Locate the cell with the specified text and output its (X, Y) center coordinate. 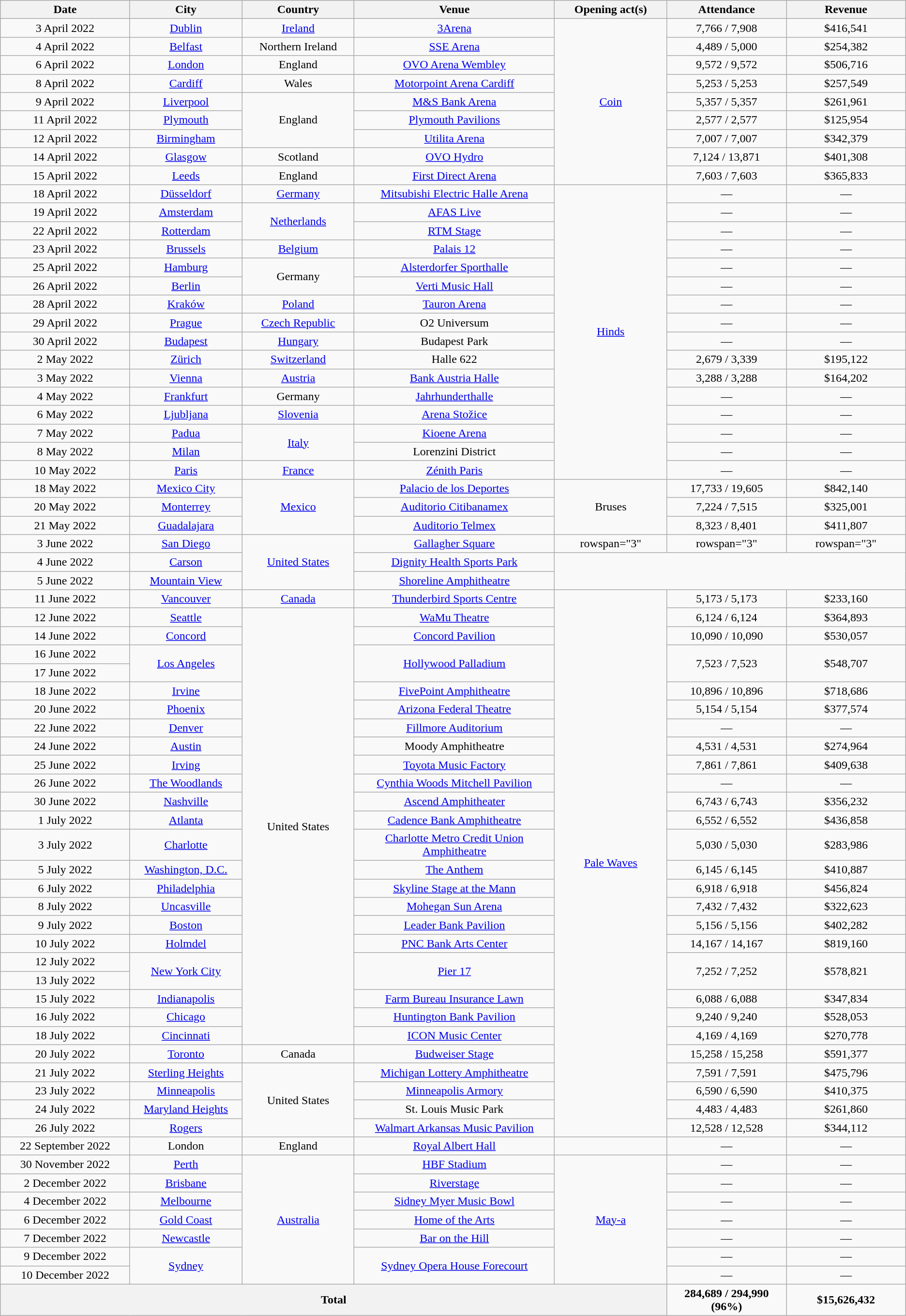
Pale Waves (611, 863)
Shoreline Amphitheatre (454, 581)
25 April 2022 (65, 268)
Ascend Amphitheater (454, 801)
Country (298, 10)
Australia (298, 1220)
4,169 / 4,169 (727, 1035)
24 July 2022 (65, 1109)
$530,057 (846, 636)
Arena Stožice (454, 415)
$356,232 (846, 801)
Gallagher Square (454, 544)
9 December 2022 (65, 1256)
18 June 2022 (65, 691)
18 July 2022 (65, 1035)
$261,860 (846, 1109)
Carson (186, 562)
6 April 2022 (65, 65)
Czech Republic (298, 323)
Rogers (186, 1128)
Cadence Bank Amphitheatre (454, 820)
Milan (186, 451)
Wales (298, 83)
Revenue (846, 10)
Bank Austria Halle (454, 378)
Minneapolis Armory (454, 1091)
$842,140 (846, 488)
$456,824 (846, 888)
28 April 2022 (65, 304)
$254,382 (846, 46)
5 July 2022 (65, 870)
7,603 / 7,603 (727, 175)
4 December 2022 (65, 1201)
Maryland Heights (186, 1109)
26 July 2022 (65, 1128)
Ireland (298, 28)
6,590 / 6,590 (727, 1091)
Palacio de los Deportes (454, 488)
8,323 / 8,401 (727, 525)
Washington, D.C. (186, 870)
11 April 2022 (65, 120)
4,483 / 4,483 (727, 1109)
$578,821 (846, 971)
$342,379 (846, 138)
6 May 2022 (65, 415)
284,689 / 294,990 (96%) (727, 1300)
4,489 / 5,000 (727, 46)
Toyota Music Factory (454, 764)
Halle 622 (454, 359)
30 June 2022 (65, 801)
OVO Hydro (454, 157)
Dublin (186, 28)
$322,623 (846, 907)
$274,964 (846, 746)
$325,001 (846, 507)
Los Angeles (186, 663)
13 July 2022 (65, 980)
Venue (454, 10)
Charlotte (186, 845)
15 April 2022 (65, 175)
Jahrhunderthalle (454, 396)
Kraków (186, 304)
Prague (186, 323)
5,253 / 5,253 (727, 83)
15,258 / 15,258 (727, 1054)
9 July 2022 (65, 925)
HBF Stadium (454, 1165)
12,528 / 12,528 (727, 1128)
Amsterdam (186, 212)
Hinds (611, 332)
20 June 2022 (65, 709)
Coin (611, 102)
7,224 / 7,515 (727, 507)
Auditorio Telmex (454, 525)
10,896 / 10,896 (727, 691)
Birmingham (186, 138)
7,432 / 7,432 (727, 907)
Scotland (298, 157)
Nashville (186, 801)
6 December 2022 (65, 1220)
7,591 / 7,591 (727, 1072)
Monterrey (186, 507)
Zürich (186, 359)
Date (65, 10)
$409,638 (846, 764)
Uncasville (186, 907)
Seattle (186, 617)
Liverpool (186, 102)
Cynthia Woods Mitchell Pavilion (454, 783)
26 April 2022 (65, 286)
10 July 2022 (65, 943)
Verti Music Hall (454, 286)
8 May 2022 (65, 451)
Gold Coast (186, 1220)
Charlotte Metro Credit Union Amphitheatre (454, 845)
Mexico (298, 507)
Padua (186, 433)
8 July 2022 (65, 907)
3,288 / 3,288 (727, 378)
Leeds (186, 175)
FivePoint Amphitheatre (454, 691)
$15,626,432 (846, 1300)
Budweiser Stage (454, 1054)
Hungary (298, 341)
Fillmore Auditorium (454, 728)
Glasgow (186, 157)
Holmdel (186, 943)
4 April 2022 (65, 46)
9,572 / 9,572 (727, 65)
Royal Albert Hall (454, 1146)
2,577 / 2,577 (727, 120)
12 April 2022 (65, 138)
Hollywood Palladium (454, 663)
Sidney Myer Music Bowl (454, 1201)
Skyline Stage at the Mann (454, 888)
4 May 2022 (65, 396)
Italy (298, 442)
Leader Bank Pavilion (454, 925)
Concord (186, 636)
7,523 / 7,523 (727, 663)
Guadalajara (186, 525)
3 July 2022 (65, 845)
2 December 2022 (65, 1183)
21 July 2022 (65, 1072)
6 July 2022 (65, 888)
Lorenzini District (454, 451)
Sterling Heights (186, 1072)
29 April 2022 (65, 323)
Perth (186, 1165)
12 June 2022 (65, 617)
$125,954 (846, 120)
Paris (186, 470)
2,679 / 3,339 (727, 359)
$591,377 (846, 1054)
PNC Bank Arts Center (454, 943)
$283,986 (846, 845)
Sydney Opera House Forecourt (454, 1266)
7,124 / 13,871 (727, 157)
21 May 2022 (65, 525)
5,030 / 5,030 (727, 845)
6,124 / 6,124 (727, 617)
May-a (611, 1220)
9,240 / 9,240 (727, 1017)
Huntington Bank Pavilion (454, 1017)
$718,686 (846, 691)
Arizona Federal Theatre (454, 709)
Michigan Lottery Amphitheatre (454, 1072)
$195,122 (846, 359)
26 June 2022 (65, 783)
$475,796 (846, 1072)
Minneapolis (186, 1091)
Ljubljana (186, 415)
First Direct Arena (454, 175)
22 September 2022 (65, 1146)
San Diego (186, 544)
2 May 2022 (65, 359)
14 April 2022 (65, 157)
Auditorio Citibanamex (454, 507)
Kioene Arena (454, 433)
Riverstage (454, 1183)
Phoenix (186, 709)
Zénith Paris (454, 470)
Indianapolis (186, 999)
Alsterdorfer Sporthalle (454, 268)
$377,574 (846, 709)
Plymouth (186, 120)
Vancouver (186, 599)
3 May 2022 (65, 378)
7,861 / 7,861 (727, 764)
5,154 / 5,154 (727, 709)
7 December 2022 (65, 1238)
City (186, 10)
Mitsubishi Electric Halle Arena (454, 194)
$528,053 (846, 1017)
Total (334, 1300)
M&S Bank Arena (454, 102)
Farm Bureau Insurance Lawn (454, 999)
Thunderbird Sports Centre (454, 599)
Irvine (186, 691)
$402,282 (846, 925)
Mountain View (186, 581)
SSE Arena (454, 46)
$410,887 (846, 870)
24 June 2022 (65, 746)
The Anthem (454, 870)
Belgium (298, 249)
18 April 2022 (65, 194)
Düsseldorf (186, 194)
Irving (186, 764)
Utilita Arena (454, 138)
30 April 2022 (65, 341)
$261,961 (846, 102)
1 July 2022 (65, 820)
Vienna (186, 378)
$819,160 (846, 943)
RTM Stage (454, 231)
10 December 2022 (65, 1275)
6,552 / 6,552 (727, 820)
10 May 2022 (65, 470)
France (298, 470)
Melbourne (186, 1201)
17,733 / 19,605 (727, 488)
4 June 2022 (65, 562)
Boston (186, 925)
OVO Arena Wembley (454, 65)
Budapest Park (454, 341)
Motorpoint Arena Cardiff (454, 83)
5,173 / 5,173 (727, 599)
6,145 / 6,145 (727, 870)
Hamburg (186, 268)
Sydney (186, 1266)
ICON Music Center (454, 1035)
$344,112 (846, 1128)
Berlin (186, 286)
Opening act(s) (611, 10)
$365,833 (846, 175)
6,918 / 6,918 (727, 888)
Austria (298, 378)
14 June 2022 (65, 636)
Plymouth Pavilions (454, 120)
19 April 2022 (65, 212)
22 June 2022 (65, 728)
Bar on the Hill (454, 1238)
23 July 2022 (65, 1091)
15 July 2022 (65, 999)
Netherlands (298, 221)
11 June 2022 (65, 599)
Bruses (611, 507)
20 July 2022 (65, 1054)
5 June 2022 (65, 581)
Austin (186, 746)
Newcastle (186, 1238)
7,252 / 7,252 (727, 971)
20 May 2022 (65, 507)
$364,893 (846, 617)
$164,202 (846, 378)
Tauron Arena (454, 304)
Toronto (186, 1054)
$257,549 (846, 83)
7,007 / 7,007 (727, 138)
14,167 / 14,167 (727, 943)
Moody Amphitheatre (454, 746)
Denver (186, 728)
$270,778 (846, 1035)
30 November 2022 (65, 1165)
$411,807 (846, 525)
Concord Pavilion (454, 636)
Palais 12 (454, 249)
18 May 2022 (65, 488)
$548,707 (846, 663)
Cardiff (186, 83)
Belfast (186, 46)
Philadelphia (186, 888)
Budapest (186, 341)
Mexico City (186, 488)
$410,375 (846, 1091)
5,156 / 5,156 (727, 925)
$506,716 (846, 65)
9 April 2022 (65, 102)
Brussels (186, 249)
Frankfurt (186, 396)
St. Louis Music Park (454, 1109)
Cincinnati (186, 1035)
$416,541 (846, 28)
Home of the Arts (454, 1220)
Walmart Arkansas Music Pavilion (454, 1128)
Northern Ireland (298, 46)
7,766 / 7,908 (727, 28)
Switzerland (298, 359)
4,531 / 4,531 (727, 746)
Mohegan Sun Arena (454, 907)
Chicago (186, 1017)
Rotterdam (186, 231)
$436,858 (846, 820)
O2 Universum (454, 323)
Dignity Health Sports Park (454, 562)
5,357 / 5,357 (727, 102)
3Arena (454, 28)
17 June 2022 (65, 673)
AFAS Live (454, 212)
New York City (186, 971)
Brisbane (186, 1183)
$233,160 (846, 599)
16 July 2022 (65, 1017)
10,090 / 10,090 (727, 636)
7 May 2022 (65, 433)
$347,834 (846, 999)
6,088 / 6,088 (727, 999)
3 April 2022 (65, 28)
3 June 2022 (65, 544)
6,743 / 6,743 (727, 801)
Pier 17 (454, 971)
25 June 2022 (65, 764)
Slovenia (298, 415)
Atlanta (186, 820)
$401,308 (846, 157)
8 April 2022 (65, 83)
23 April 2022 (65, 249)
Attendance (727, 10)
22 April 2022 (65, 231)
The Woodlands (186, 783)
16 June 2022 (65, 654)
12 July 2022 (65, 962)
WaMu Theatre (454, 617)
Poland (298, 304)
